Find where the given text appears and provide that cell's center as [x, y] coordinate. 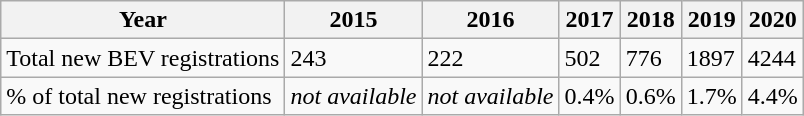
2020 [772, 20]
1897 [712, 58]
2015 [354, 20]
4244 [772, 58]
2018 [650, 20]
502 [590, 58]
0.4% [590, 96]
776 [650, 58]
Year [143, 20]
2019 [712, 20]
Total new BEV registrations [143, 58]
222 [490, 58]
2017 [590, 20]
2016 [490, 20]
1.7% [712, 96]
243 [354, 58]
0.6% [650, 96]
4.4% [772, 96]
% of total new registrations [143, 96]
